Determine the (X, Y) coordinate at the center of the cell enclosing the given text.  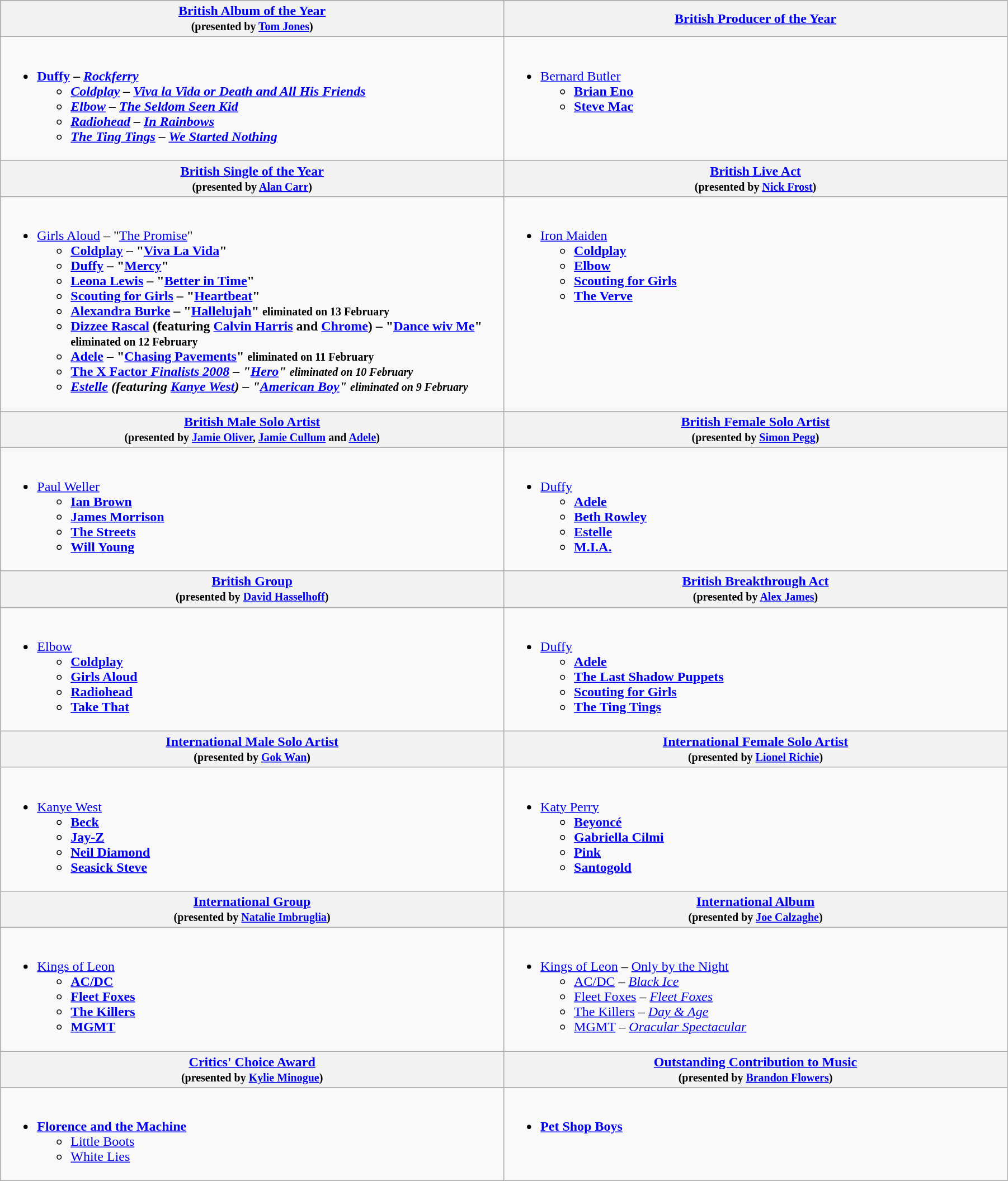
International Female Solo Artist(presented by Lionel Richie) (756, 749)
Kings of LeonAC/DCFleet FoxesThe KillersMGMT (252, 989)
Paul WellerIan BrownJames MorrisonThe StreetsWill Young (252, 509)
DuffyAdeleThe Last Shadow PuppetsScouting for GirlsThe Ting Tings (756, 669)
British Single of the Year(presented by Alan Carr) (252, 179)
British Male Solo Artist(presented by Jamie Oliver, Jamie Cullum and Adele) (252, 429)
Pet Shop Boys (756, 1134)
Critics' Choice Award(presented by Kylie Minogue) (252, 1069)
British Breakthrough Act(presented by Alex James) (756, 589)
British Female Solo Artist(presented by Simon Pegg) (756, 429)
Kanye WestBeckJay-ZNeil DiamondSeasick Steve (252, 829)
Florence and the MachineLittle BootsWhite Lies (252, 1134)
Outstanding Contribution to Music(presented by Brandon Flowers) (756, 1069)
Iron MaidenColdplayElbowScouting for GirlsThe Verve (756, 304)
Kings of Leon – Only by the NightAC/DC – Black IceFleet Foxes – Fleet FoxesThe Killers – Day & AgeMGMT – Oracular Spectacular (756, 989)
ElbowColdplayGirls AloudRadioheadTake That (252, 669)
International Male Solo Artist(presented by Gok Wan) (252, 749)
British Producer of the Year (756, 19)
British Album of the Year(presented by Tom Jones) (252, 19)
British Group(presented by David Hasselhoff) (252, 589)
DuffyAdeleBeth RowleyEstelleM.I.A. (756, 509)
Katy PerryBeyoncéGabriella CilmiPinkSantogold (756, 829)
International Group(presented by Natalie Imbruglia) (252, 909)
International Album(presented by Joe Calzaghe) (756, 909)
Bernard ButlerBrian EnoSteve Mac (756, 98)
British Live Act(presented by Nick Frost) (756, 179)
